Find where the given text appears and provide that cell's center as (X, Y) coordinate. 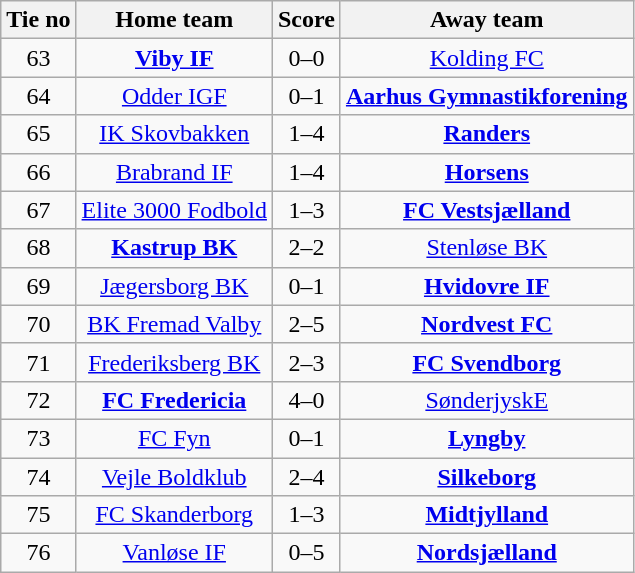
FC Fredericia (174, 400)
Nordvest FC (486, 324)
FC Fyn (174, 438)
0–5 (306, 553)
76 (38, 553)
Vejle Boldklub (174, 477)
72 (38, 400)
64 (38, 96)
Elite 3000 Fodbold (174, 210)
74 (38, 477)
Kastrup BK (174, 248)
2–2 (306, 248)
Score (306, 20)
2–5 (306, 324)
Aarhus Gymnastikforening (486, 96)
73 (38, 438)
FC Skanderborg (174, 515)
Hvidovre IF (486, 286)
FC Vestsjælland (486, 210)
Horsens (486, 172)
Frederiksberg BK (174, 362)
Vanløse IF (174, 553)
Brabrand IF (174, 172)
66 (38, 172)
Jægersborg BK (174, 286)
Kolding FC (486, 58)
70 (38, 324)
Lyngby (486, 438)
Odder IGF (174, 96)
Randers (486, 134)
4–0 (306, 400)
2–4 (306, 477)
Away team (486, 20)
71 (38, 362)
Silkeborg (486, 477)
Midtjylland (486, 515)
63 (38, 58)
75 (38, 515)
FC Svendborg (486, 362)
2–3 (306, 362)
Tie no (38, 20)
BK Fremad Valby (174, 324)
IK Skovbakken (174, 134)
Home team (174, 20)
Stenløse BK (486, 248)
Nordsjælland (486, 553)
68 (38, 248)
Viby IF (174, 58)
65 (38, 134)
67 (38, 210)
0–0 (306, 58)
SønderjyskE (486, 400)
69 (38, 286)
